Detect which cell encompasses the target text, then output its (X, Y) center coordinate. 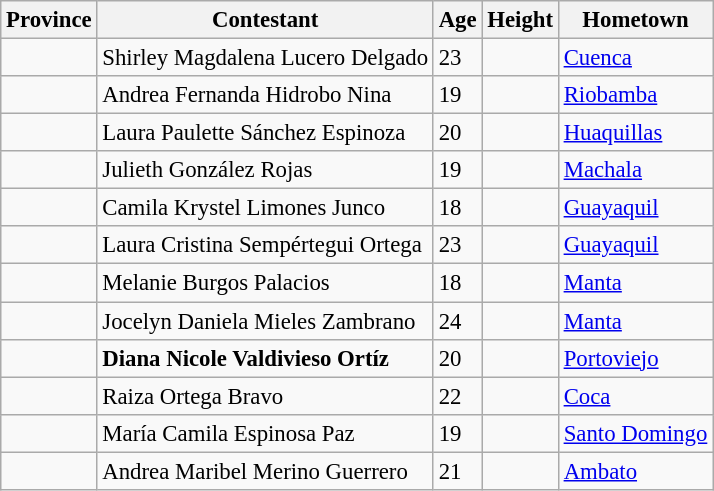
Portoviejo (635, 358)
Contestant (265, 20)
Laura Paulette Sánchez Espinoza (265, 133)
Machala (635, 170)
Cuenca (635, 58)
María Camila Espinosa Paz (265, 433)
Camila Krystel Limones Junco (265, 208)
Coca (635, 396)
Andrea Fernanda Hidrobo Nina (265, 95)
Shirley Magdalena Lucero Delgado (265, 58)
Julieth González Rojas (265, 170)
Huaquillas (635, 133)
24 (458, 321)
Height (520, 20)
Riobamba (635, 95)
Melanie Burgos Palacios (265, 283)
Andrea Maribel Merino Guerrero (265, 471)
21 (458, 471)
Jocelyn Daniela Mieles Zambrano (265, 321)
Raiza Ortega Bravo (265, 396)
Province (49, 20)
22 (458, 396)
Laura Cristina Sempértegui Ortega (265, 245)
Ambato (635, 471)
Age (458, 20)
Santo Domingo (635, 433)
Diana Nicole Valdivieso Ortíz (265, 358)
Hometown (635, 20)
